Detect which cell encompasses the target text, then output its (x, y) center coordinate. 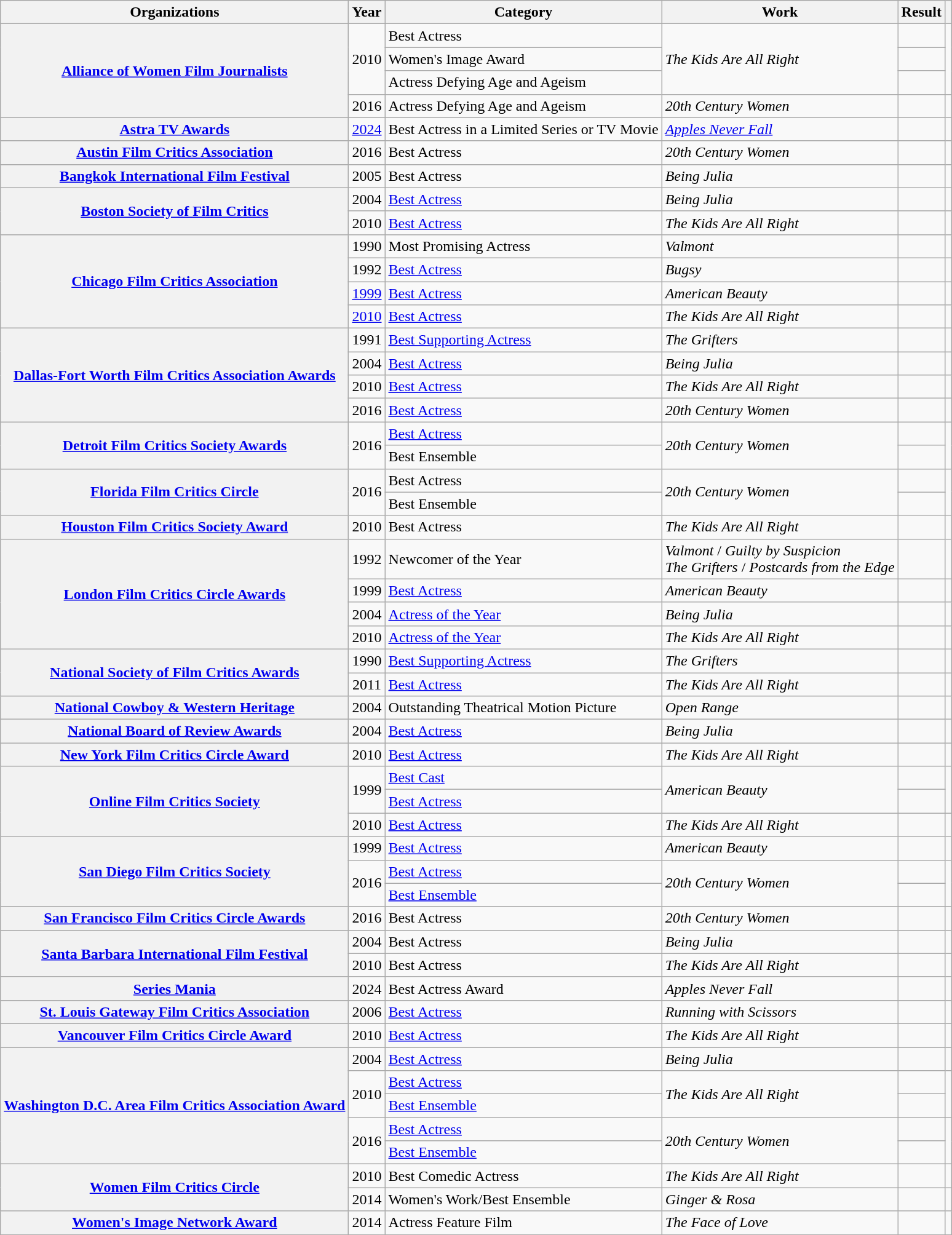
The Face of Love (780, 1223)
Austin Film Critics Association (175, 153)
Valmont / Guilty by Suspicion The Grifters / Postcards from the Edge (780, 558)
Santa Barbara International Film Festival (175, 953)
Running with Scissors (780, 1012)
St. Louis Gateway Film Critics Association (175, 1012)
Series Mania (175, 988)
Most Promising Actress (523, 246)
Chicago Film Critics Association (175, 281)
Washington D.C. Area Film Critics Association Award (175, 1105)
Women's Image Network Award (175, 1223)
National Society of Film Critics Awards (175, 672)
Astra TV Awards (175, 129)
Ginger & Rosa (780, 1199)
Best Cast (523, 778)
2005 (367, 176)
Open Range (780, 708)
Category (523, 12)
National Cowboy & Western Heritage (175, 708)
Work (780, 12)
New York Film Critics Circle Award (175, 755)
Online Film Critics Society (175, 801)
Newcomer of the Year (523, 558)
Women's Work/Best Ensemble (523, 1199)
San Francisco Film Critics Circle Awards (175, 918)
Organizations (175, 12)
2006 (367, 1012)
Result (921, 12)
San Diego Film Critics Society (175, 872)
Dallas-Fort Worth Film Critics Association Awards (175, 375)
Houston Film Critics Society Award (175, 527)
National Board of Review Awards (175, 731)
Year (367, 12)
London Film Critics Circle Awards (175, 594)
Outstanding Theatrical Motion Picture (523, 708)
Best Actress in a Limited Series or TV Movie (523, 129)
Women Film Critics Circle (175, 1188)
Actress Feature Film (523, 1223)
Florida Film Critics Circle (175, 492)
Bugsy (780, 269)
Best Actress Award (523, 988)
Best Comedic Actress (523, 1176)
Valmont (780, 246)
Women's Image Award (523, 59)
Detroit Film Critics Society Awards (175, 445)
Vancouver Film Critics Circle Award (175, 1035)
Bangkok International Film Festival (175, 176)
Alliance of Women Film Journalists (175, 71)
1991 (367, 340)
Boston Society of Film Critics (175, 211)
2011 (367, 685)
